Determine the (X, Y) coordinate at the center of the cell enclosing the given text.  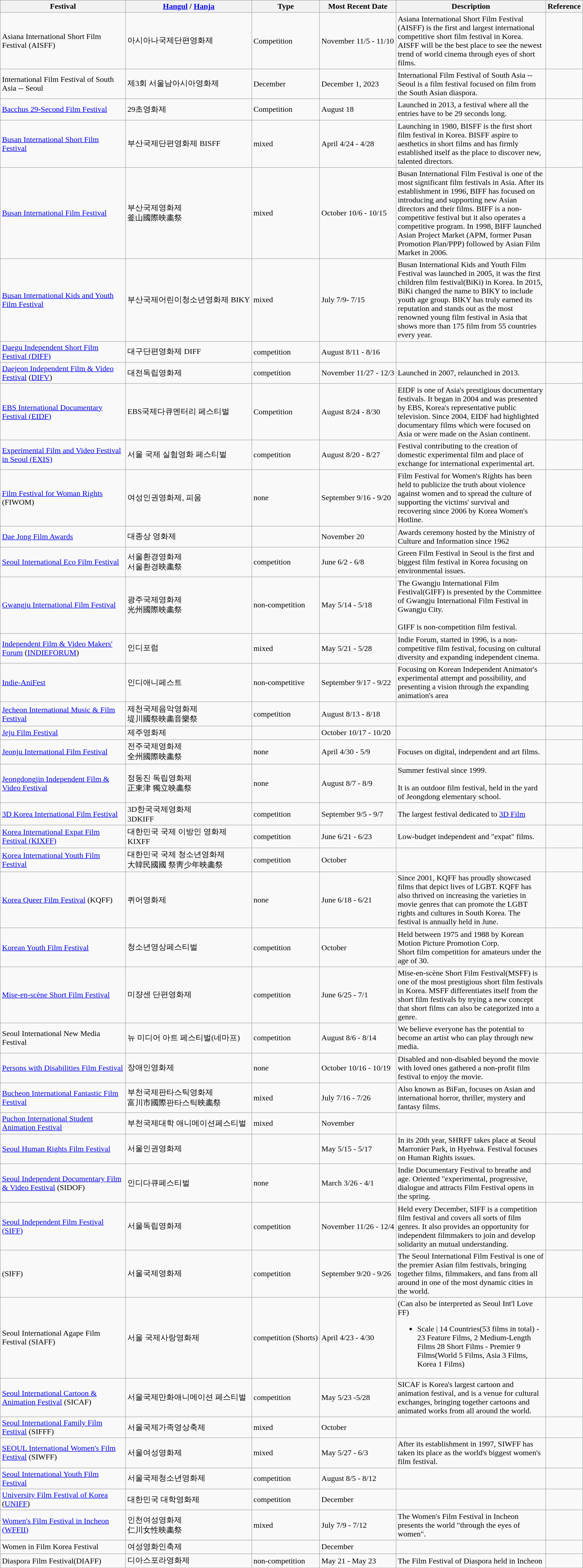
Seoul International Cartoon & Animation Festival (SICAF) (63, 1397)
청소년영상페스티벌 (189, 948)
May 5/15 - 5/17 (358, 1149)
September 9/17 - 9/22 (358, 682)
Seoul International Family Film Festival (SIFFF) (63, 1427)
July 7/16 - 7/26 (358, 1098)
Mise-en-scène Short Film Festival (63, 995)
정동진 독립영화제正東津 獨立映畵祭 (189, 783)
November (358, 1123)
October 10/6 - 10/15 (358, 213)
Gwangju International Film Festival (63, 605)
Also known as BiFan, focuses on Asian and international horror, thriller, mystery and fantasy films. (471, 1098)
Held between 1975 and 1988 by Korean Motion Picture Promotion Corp.Short film competition for amateurs under the age of 30. (471, 948)
Korean Youth Film Festival (63, 948)
October 10/17 - 10/20 (358, 733)
장애인영화제 (189, 1068)
Experimental Film and Video Festival in Seoul (EXIS) (63, 455)
미쟝센 단편영화제 (189, 995)
April 4/30 - 5/9 (358, 752)
The Women's Film Festival in Incheon presents the world "through the eyes of women". (471, 1525)
October 10/16 - 10/19 (358, 1068)
Seoul International New Media Festival (63, 1038)
Asiana International Short Film Festival (AISFF) (63, 41)
Seoul International Youth Film Festival (63, 1479)
Indie Forum, started in 1996, is a non-competitive film festival, focusing on cultural diversity and expanding independent cinema. (471, 648)
제3회 서울남아시아영화제 (189, 84)
June 6/21 - 6/23 (358, 836)
Indie-AniFest (63, 682)
Type (286, 6)
May 5/27 - 6/3 (358, 1453)
Busan International Kids and Youth Film Festival (63, 300)
International Film Festival of South Asia -- Seoul (63, 84)
May 5/21 - 5/28 (358, 648)
인천여성영화제仁川女性映畵祭 (189, 1525)
August 8/24 - 8/30 (358, 411)
August 8/7 - 8/9 (358, 783)
여성영화인축제 (189, 1547)
July 7/9 - 7/12 (358, 1525)
Korea Queer Film Festival (KQFF) (63, 900)
September 9/5 - 9/7 (358, 814)
서울환경영화제서울환경映畵祭 (189, 562)
Low-budget independent and "expat" films. (471, 836)
부산국제영화제釜山國際映畵祭 (189, 213)
Independent Film & Video Makers' Forum (INDIEFORUM) (63, 648)
December 1, 2023 (358, 84)
May 5/23 -5/28 (358, 1397)
Jecheon International Music & Film Festival (63, 714)
퀴어영화제 (189, 900)
광주국제영화제光州國際映畵祭 (189, 605)
여성인권영화제, 피움 (189, 498)
We believe everyone has the potential to become an artist who can play through new media. (471, 1038)
International Film Festival of South Asia -- Seoul is a film festival focused on film from the South Asian diaspora. (471, 84)
Busan International Film Festival (63, 213)
대한민국 국제 이방인 영화제KIXFF (189, 836)
29초영화제 (189, 109)
서울 국제사랑영화제 (189, 1338)
Awards ceremony hosted by the Ministry of Culture and Information since 1962 (471, 536)
Jeongdongjin Independent Film & Video Festival (63, 783)
서울인권영화제 (189, 1149)
디아스포라영화제 (189, 1561)
September 9/16 - 9/20 (358, 498)
서울국제가족영상축제 (189, 1427)
August 8/11 - 8/16 (358, 352)
부천국제대학 애니메이션페스티벌 (189, 1123)
March 3/26 - 4/1 (358, 1183)
EBS International Documentary Festival (EIDF) (63, 411)
August 8/13 - 8/18 (358, 714)
뉴 미디어 아트 페스티벌(네마프) (189, 1038)
June 6/18 - 6/21 (358, 900)
Seoul International Eco Film Festival (63, 562)
3D한국국제영화제3DKIFF (189, 814)
The Film Festival of Diaspora held in Incheon (471, 1561)
Bacchus 29-Second Film Festival (63, 109)
Persons with Disabilities Film Festival (63, 1068)
Hangul / Hanja (189, 6)
Daegu Independent Short Film Festival (DIFF) (63, 352)
Seoul Independent Documentary Film & Video Festival (SIDOF) (63, 1183)
After its establishment in 1997, SIWFF has taken its place as the world's biggest women's film festival. (471, 1453)
May 5/14 - 5/18 (358, 605)
Seoul Human Rights Film Festival (63, 1149)
대한민국 대학영화제 (189, 1499)
Launched in 2013, a festival where all the entries have to be 29 seconds long. (471, 109)
인디애니페스트 (189, 682)
Description (471, 6)
September 9/20 - 9/26 (358, 1274)
November 11/26 - 12/4 (358, 1226)
Diaspora Film Festival(DIAFF) (63, 1561)
Puchon International Student Animation Festival (63, 1123)
SEOUL International Women's Film Festival (SIWFF) (63, 1453)
Indie Documentary Festival to breathe and age. Oriented "experimental, progressive, dialogue and attracts Film Festival opens in the spring. (471, 1183)
non-competitive (286, 682)
Busan International Short Film Festival (63, 144)
Film Festival for Woman Rights (FIWOM) (63, 498)
April 4/24 - 4/28 (358, 144)
대전독립영화제 (189, 373)
부산국제어린이청소년영화제 BIKY (189, 300)
Seoul International Agape Film Festival (SIAFF) (63, 1338)
Women in Film Korea Festival (63, 1547)
서울 국제 실험영화 페스티벌 (189, 455)
아시아나국제단편영화제 (189, 41)
부산국제단편영화제 BISFF (189, 144)
3D Korea International Film Festival (63, 814)
Festival contributing to the creation of domestic experimental film and place of exchange for international experimental art. (471, 455)
서울국제만화애니메이션 페스티벌 (189, 1397)
Summer festival since 1999.It is an outdoor film festival, held in the yard of Jeongdong elementary school. (471, 783)
Launched in 2007, relaunched in 2013. (471, 373)
April 4/23 - 4/30 (358, 1338)
August 8/6 - 8/14 (358, 1038)
Korea International Expat Film Festival (KIXFF) (63, 836)
Jeju Film Festival (63, 733)
Women's Film Festival in Incheon (WFFII) (63, 1525)
August 18 (358, 109)
November 11/27 - 12/3 (358, 373)
서울국제청소년영화제 (189, 1479)
In its 20th year, SHRFF takes place at Seoul Marronier Park, in Hyehwa. Festival focuses on Human Rights issues. (471, 1149)
대한민국 국제 청소년영화제大韓民國國 祭靑少年映畵祭 (189, 860)
제천국제음악영화제堤川國祭映畵音樂祭 (189, 714)
서울여성영화제 (189, 1453)
Dae Jong Film Awards (63, 536)
November 11/5 - 11/10 (358, 41)
대구단편영화제 DIFF (189, 352)
제주영화제 (189, 733)
대종상 영화제 (189, 536)
인디포럼 (189, 648)
Focuses on digital, independent and art films. (471, 752)
Bucheon International Fantastic Film Festival (63, 1098)
August 8/20 - 8/27 (358, 455)
July 7/9- 7/15 (358, 300)
May 21 - May 23 (358, 1561)
competition (Shorts) (286, 1338)
Disabled and non-disabled beyond the movie with loved ones gathered a non-profit film festival to enjoy the movie. (471, 1068)
(SIFF) (63, 1274)
Festival (63, 6)
인디다큐페스티벌 (189, 1183)
June 6/25 - 7/1 (358, 995)
Jeonju International Film Festival (63, 752)
August 8/5 - 8/12 (358, 1479)
Focusing on Korean Independent Animator's experimental attempt and possibility, and presenting a vision through the expanding animation's area (471, 682)
Green Film Festival in Seoul is the first and biggest film festival in Korea focusing on environmental issues. (471, 562)
University Film Festival of Korea (UNIFF) (63, 1499)
Most Recent Date (358, 6)
EBS국제다큐멘터리 페스티벌 (189, 411)
서울국제영화제 (189, 1274)
Reference (564, 6)
부천국제판타스틱영화제富川市國際판타스틱映畵祭 (189, 1098)
Seoul Independent Film Festival (SIFF) (63, 1226)
전주국제영화제全州國際映畵祭 (189, 752)
June 6/2 - 6/8 (358, 562)
Daejeon Independent Film & Video Festival (DIFV) (63, 373)
November 20 (358, 536)
서울독립영화제 (189, 1226)
The largest festival dedicated to 3D Film (471, 814)
Korea International Youth Film Festival (63, 860)
